Pinpoint the cell where the given text exists, returning its (x, y) midpoint coordinate. 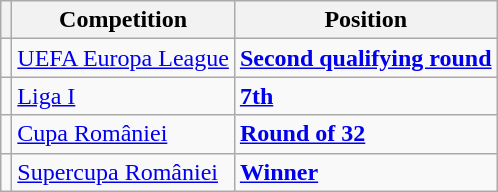
Round of 32 (366, 134)
Liga I (124, 96)
7th (366, 96)
Competition (124, 20)
UEFA Europa League (124, 58)
Supercupa României (124, 172)
Position (366, 20)
Cupa României (124, 134)
Winner (366, 172)
Second qualifying round (366, 58)
